Pinpoint the cell where the given text exists, returning its (X, Y) midpoint coordinate. 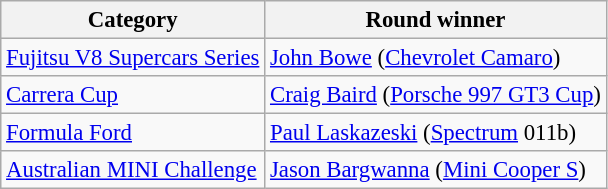
Formula Ford (133, 133)
Jason Bargwanna (Mini Cooper S) (436, 170)
Australian MINI Challenge (133, 170)
Paul Laskazeski (Spectrum 011b) (436, 133)
Round winner (436, 20)
Carrera Cup (133, 95)
John Bowe (Chevrolet Camaro) (436, 58)
Craig Baird (Porsche 997 GT3 Cup) (436, 95)
Fujitsu V8 Supercars Series (133, 58)
Category (133, 20)
